Detect which cell encompasses the target text, then output its [X, Y] center coordinate. 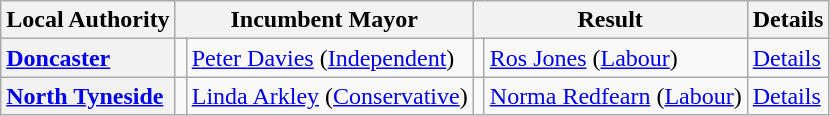
Norma Redfearn (Labour) [616, 96]
Ros Jones (Labour) [616, 58]
Linda Arkley (Conservative) [330, 96]
Local Authority [88, 20]
Peter Davies (Independent) [330, 58]
Result [610, 20]
North Tyneside [88, 96]
Doncaster [88, 58]
Incumbent Mayor [324, 20]
